Provide the (X, Y) coordinate of the cell's center where the given text is located.  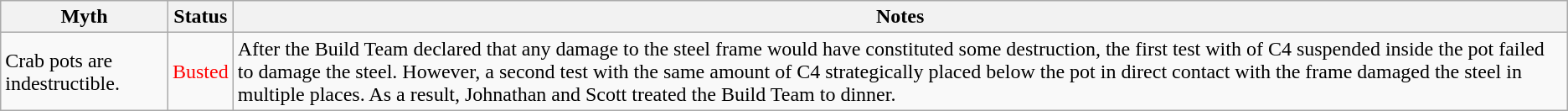
Busted (200, 71)
Status (200, 17)
Notes (900, 17)
Myth (85, 17)
Crab pots are indestructible. (85, 71)
